Provide the [x, y] coordinate of the cell's center where the given text is located.  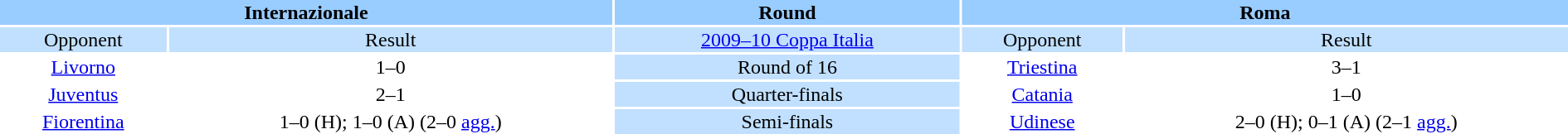
1–0 (H); 1–0 (A) (2–0 agg.) [390, 122]
Round [787, 12]
Triestina [1042, 67]
2009–10 Coppa Italia [787, 40]
Roma [1265, 12]
Quarter-finals [787, 94]
2–1 [390, 94]
Catania [1042, 94]
Semi-finals [787, 122]
Internazionale [306, 12]
2–0 (H); 0–1 (A) (2–1 agg.) [1346, 122]
Fiorentina [83, 122]
Udinese [1042, 122]
Juventus [83, 94]
3–1 [1346, 67]
Livorno [83, 67]
Round of 16 [787, 67]
